Return [x, y] of the center of cell containing provided text 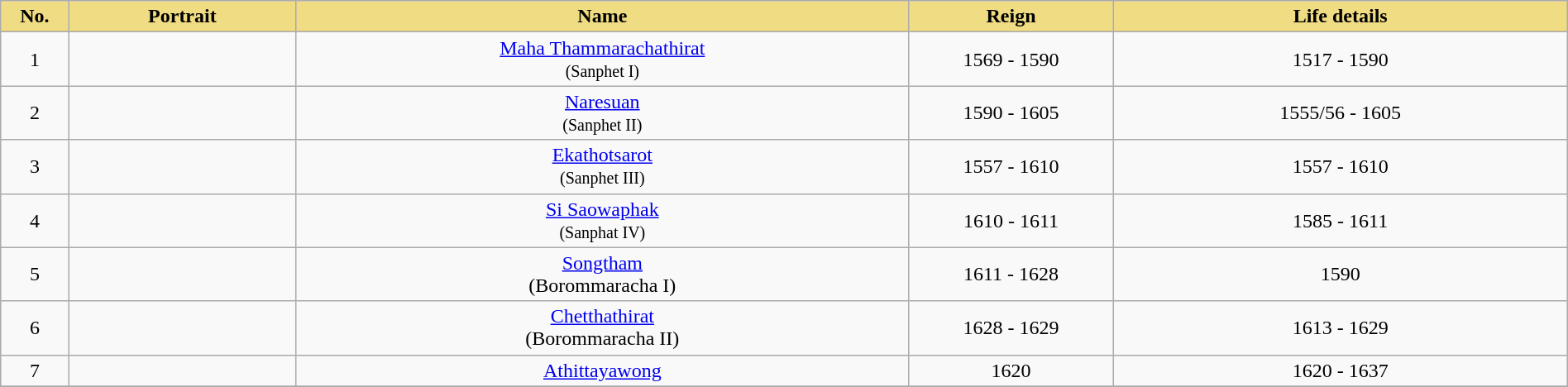
Ekathotsarot (Sanphet III) [602, 167]
Maha Thammarachathirat(Sanphet I) [602, 60]
1517 - 1590 [1340, 60]
Portrait [182, 17]
5 [35, 275]
1610 - 1611 [1011, 220]
2 [35, 112]
Life details [1340, 17]
1620 - 1637 [1340, 370]
1590 - 1605 [1011, 112]
Chetthathirat(Borommaracha II) [602, 327]
Songtham(Borommaracha I) [602, 275]
Reign [1011, 17]
1585 - 1611 [1340, 220]
1613 - 1629 [1340, 327]
Si Saowaphak(Sanphat IV) [602, 220]
1590 [1340, 275]
Athittayawong [602, 370]
1 [35, 60]
3 [35, 167]
1555/56 - 1605 [1340, 112]
Name [602, 17]
1628 - 1629 [1011, 327]
6 [35, 327]
No. [35, 17]
1569 - 1590 [1011, 60]
Naresuan(Sanphet II) [602, 112]
4 [35, 220]
1611 - 1628 [1011, 275]
1620 [1011, 370]
7 [35, 370]
